Pinpoint the cell where the given text exists, returning its (X, Y) midpoint coordinate. 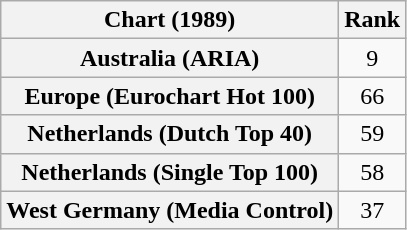
Europe (Eurochart Hot 100) (170, 96)
Rank (372, 20)
Netherlands (Dutch Top 40) (170, 134)
Australia (ARIA) (170, 58)
Chart (1989) (170, 20)
37 (372, 210)
59 (372, 134)
9 (372, 58)
Netherlands (Single Top 100) (170, 172)
West Germany (Media Control) (170, 210)
66 (372, 96)
58 (372, 172)
